Determine the [X, Y] coordinate at the center of the cell enclosing the given text.  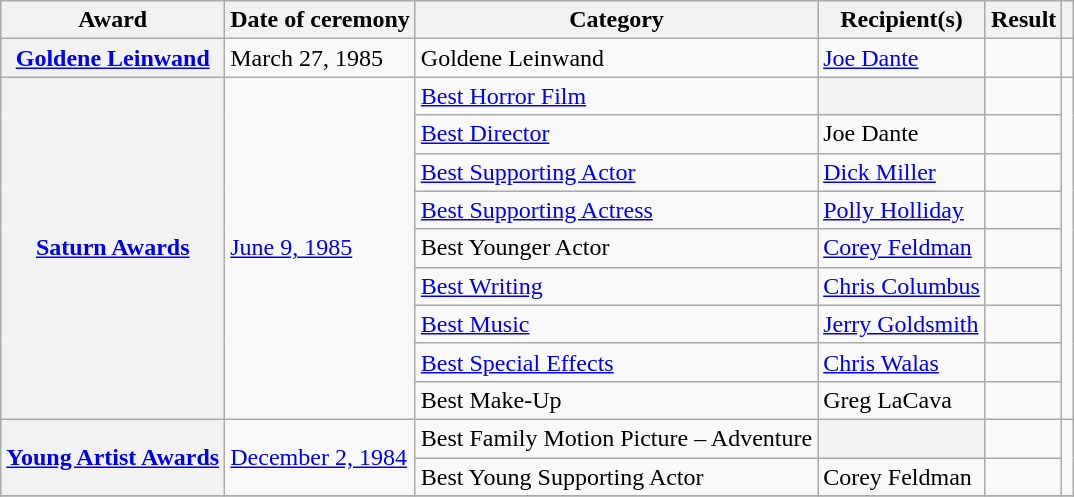
Award [113, 20]
Date of ceremony [320, 20]
Best Supporting Actor [616, 172]
Saturn Awards [113, 248]
Dick Miller [902, 172]
Result [1023, 20]
Best Horror Film [616, 96]
Category [616, 20]
June 9, 1985 [320, 248]
March 27, 1985 [320, 58]
Polly Holliday [902, 210]
Best Writing [616, 286]
Best Family Motion Picture – Adventure [616, 438]
Best Music [616, 324]
Best Young Supporting Actor [616, 477]
Best Supporting Actress [616, 210]
Jerry Goldsmith [902, 324]
Best Special Effects [616, 362]
Best Make-Up [616, 400]
Best Director [616, 134]
Chris Columbus [902, 286]
Best Younger Actor [616, 248]
Young Artist Awards [113, 457]
Greg LaCava [902, 400]
December 2, 1984 [320, 457]
Recipient(s) [902, 20]
Chris Walas [902, 362]
